Extract the [x, y] coordinate from the center of the cell holding the provided text.  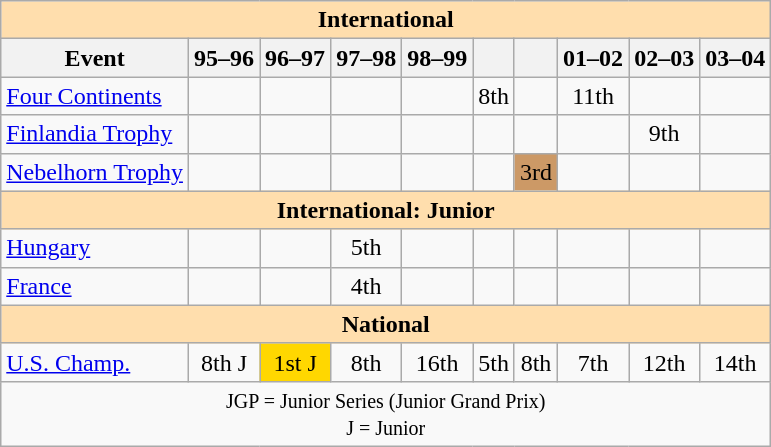
16th [438, 362]
02–03 [664, 58]
U.S. Champ. [95, 362]
12th [664, 362]
03–04 [736, 58]
National [386, 324]
01–02 [594, 58]
4th [366, 286]
96–97 [296, 58]
International [386, 20]
Finlandia Trophy [95, 134]
9th [664, 134]
International: Junior [386, 210]
Four Continents [95, 96]
France [95, 286]
Hungary [95, 248]
JGP = Junior Series (Junior Grand Prix) J = Junior [386, 414]
14th [736, 362]
Event [95, 58]
7th [594, 362]
3rd [536, 172]
95–96 [224, 58]
11th [594, 96]
Nebelhorn Trophy [95, 172]
98–99 [438, 58]
8th J [224, 362]
1st J [296, 362]
97–98 [366, 58]
